Scan for the cell matching the given text and deliver its [x, y] coordinate at center. 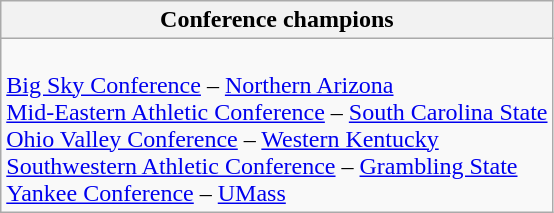
Conference champions [277, 20]
